Scan for the cell matching the given text and deliver its [x, y] coordinate at center. 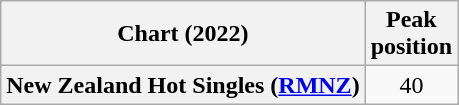
Chart (2022) [183, 34]
Peakposition [411, 34]
40 [411, 85]
New Zealand Hot Singles (RMNZ) [183, 85]
